Provide the (X, Y) coordinate of the cell's center where the given text is located.  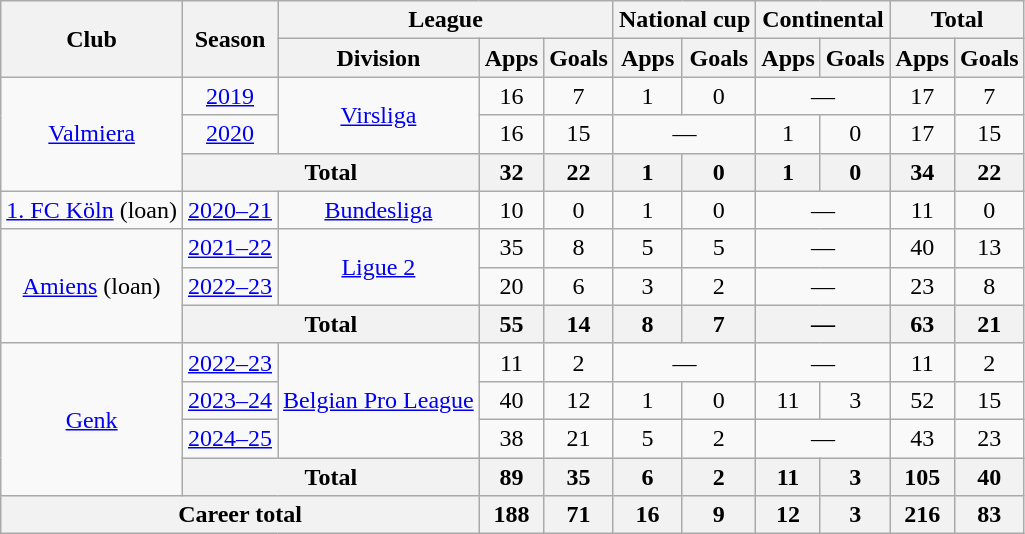
Ligue 2 (379, 267)
89 (511, 477)
63 (922, 324)
20 (511, 286)
Belgian Pro League (379, 400)
Season (230, 39)
Virsliga (379, 115)
Amiens (loan) (92, 286)
Career total (240, 515)
Bundesliga (379, 210)
216 (922, 515)
Division (379, 58)
2020 (230, 134)
14 (579, 324)
Valmiera (92, 134)
83 (989, 515)
National cup (684, 20)
1. FC Köln (loan) (92, 210)
105 (922, 477)
34 (922, 172)
52 (922, 400)
10 (511, 210)
2023–24 (230, 400)
188 (511, 515)
2020–21 (230, 210)
2024–25 (230, 438)
43 (922, 438)
13 (989, 248)
League (446, 20)
2019 (230, 96)
9 (719, 515)
Continental (823, 20)
2021–22 (230, 248)
38 (511, 438)
Genk (92, 419)
Club (92, 39)
32 (511, 172)
71 (579, 515)
55 (511, 324)
